Return the [x, y] coordinate for the center point of the cell that contains the specified text.  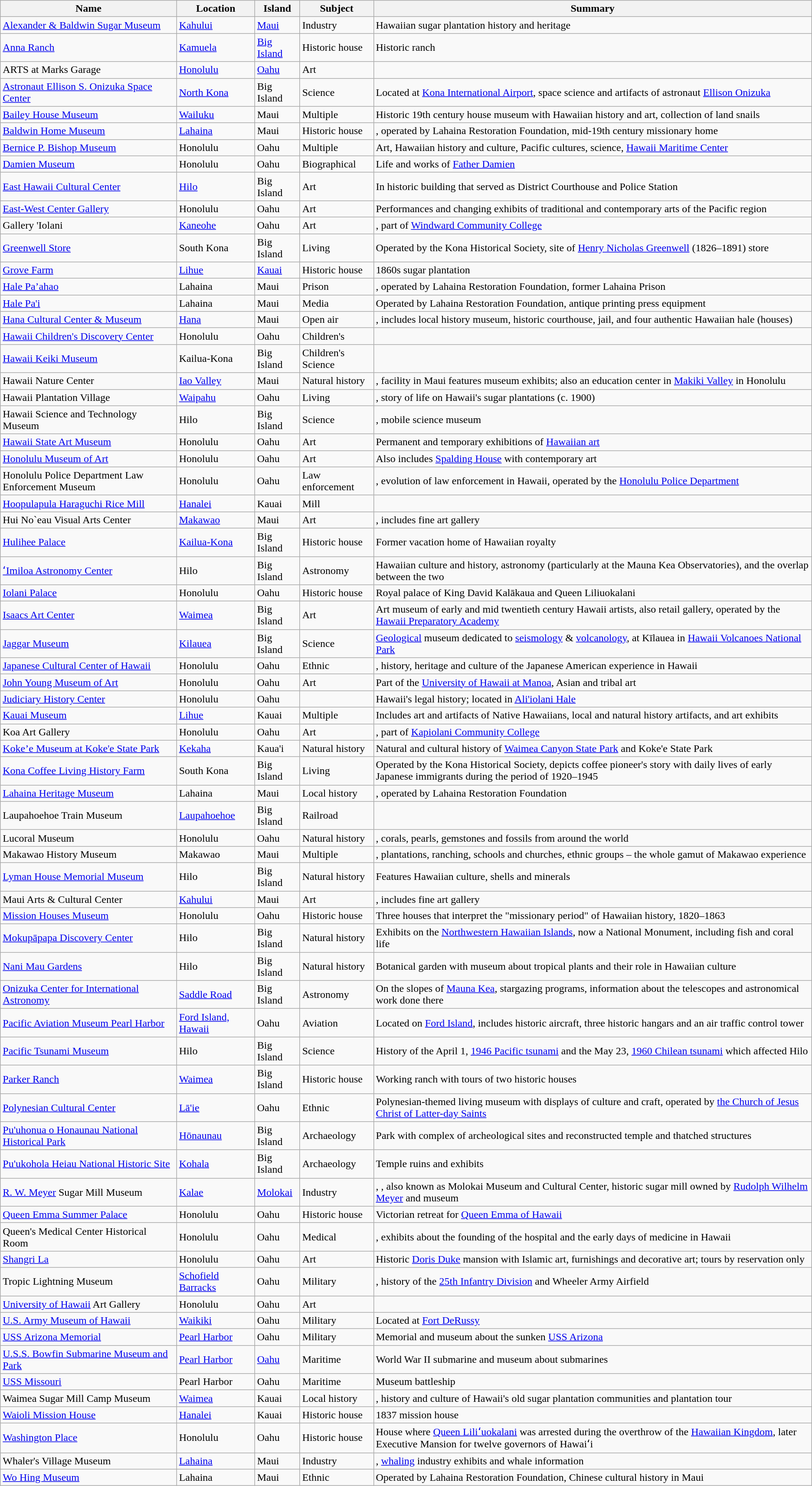
East Hawaii Cultural Center [88, 187]
Shangri La [88, 1259]
Hawaii Plantation Village [88, 397]
Bernice P. Bishop Museum [88, 148]
Royal palace of King David Kalākaua and Queen Liliuokalani [593, 593]
, history and culture of Hawaii's old sugar plantation communities and plantation tour [593, 1398]
Tropic Lightning Museum [88, 1282]
Greenwell Store [88, 247]
Whaler's Village Museum [88, 1461]
Maui Arts & Cultural Center [88, 899]
Natural and cultural history of Waimea Canyon State Park and Koke'e State Park [593, 748]
Hana [216, 320]
Lucoral Museum [88, 838]
Astronaut Ellison S. Onizuka Space Center [88, 92]
Japanese Cultural Center of Hawaii [88, 666]
Name [88, 9]
Isaacs Art Center [88, 615]
Performances and changing exhibits of traditional and contemporary arts of the Pacific region [593, 209]
Iolani Palace [88, 593]
Pu'uhonua o Honaunau National Historical Park [88, 1136]
USS Arizona Memorial [88, 1337]
House where Queen Liliʻuokalani was arrested during the overthrow of the Hawaiian Kingdom, later Executive Mansion for twelve governors of Hawaiʻi [593, 1438]
Bailey House Museum [88, 115]
Lahaina Heritage Museum [88, 793]
1837 mission house [593, 1415]
Park with complex of archeological sites and reconstructed temple and thatched structures [593, 1136]
Hawaii's legal history; located in Ali'iolani Hale [593, 699]
Grove Farm [88, 270]
Includes art and artifacts of Native Hawaiians, local and natural history artifacts, and art exhibits [593, 715]
Kona Coffee Living History Farm [88, 771]
East-West Center Gallery [88, 209]
, operated by Lahaina Restoration Foundation, former Lahaina Prison [593, 287]
Hawaiian sugar plantation history and heritage [593, 25]
Historic ranch [593, 48]
Pu'ukohola Heiau National Historic Site [88, 1164]
Kohala [216, 1164]
Historic 19th century house museum with Hawaiian history and art, collection of land snails [593, 115]
Alexander & Baldwin Sugar Museum [88, 25]
Queen Emma Summer Palace [88, 1214]
Exhibits on the Northwestern Hawaiian Islands, now a National Monument, including fish and coral life [593, 938]
Hui No`eau Visual Arts Center [88, 520]
Damien Museum [88, 164]
Iao Valley [216, 381]
R. W. Meyer Sugar Mill Museum [88, 1192]
Temple ruins and exhibits [593, 1164]
History of the April 1, 1946 Pacific tsunami and the May 23, 1960 Chilean tsunami which affected Hilo [593, 1051]
Molokai [277, 1192]
, facility in Maui features museum exhibits; also an education center in Makiki Valley in Honolulu [593, 381]
Permanent and temporary exhibitions of Hawaiian art [593, 442]
In historic building that served as District Courthouse and Police Station [593, 187]
Features Hawaiian culture, shells and minerals [593, 876]
Medical [337, 1237]
Wailuku [216, 115]
Polynesian-themed living museum with displays of culture and craft, operated by the Church of Jesus Christ of Latter-day Saints [593, 1107]
Hale Pa'i [88, 303]
Museum battleship [593, 1382]
Polynesian Cultural Center [88, 1107]
, part of Kapiolani Community College [593, 732]
Operated by the Kona Historical Society, depicts coffee pioneer's story with daily lives of early Japanese immigrants during the period of 1920–1945 [593, 771]
Prison [337, 287]
Hōnaunau [216, 1136]
Laupahoehoe Train Museum [88, 816]
Island [277, 9]
Operated by Lahaina Restoration Foundation, antique printing press equipment [593, 303]
, whaling industry exhibits and whale information [593, 1461]
Children's Science [337, 358]
Saddle Road [216, 994]
Waipahu [216, 397]
, operated by Lahaina Restoration Foundation, mid-19th century missionary home [593, 131]
University of Hawaii Art Gallery [88, 1304]
Honolulu Police Department Law Enforcement Museum [88, 481]
Operated by the Kona Historical Society, site of Henry Nicholas Greenwell (1826–1891) store [593, 247]
Located at Kona International Airport, space science and artifacts of astronaut Ellison Onizuka [593, 92]
Location [216, 9]
Washington Place [88, 1438]
Located on Ford Island, includes historic aircraft, three historic hangars and an air traffic control tower [593, 1023]
, , also known as Molokai Museum and Cultural Center, historic sugar mill owned by Rudolph Wilhelm Meyer and museum [593, 1192]
, evolution of law enforcement in Hawaii, operated by the Honolulu Police Department [593, 481]
Hawaii Keiki Museum [88, 358]
Kauai Museum [88, 715]
Law enforcement [337, 481]
On the slopes of Mauna Kea, stargazing programs, information about the telescopes and astronomical work done there [593, 994]
Honolulu Museum of Art [88, 459]
Makawao History Museum [88, 854]
, mobile science museum [593, 420]
Gallery 'Iolani [88, 225]
Hoopulapula Haraguchi Rice Mill [88, 503]
Open air [337, 320]
, operated by Lahaina Restoration Foundation [593, 793]
, history, heritage and culture of the Japanese American experience in Hawaii [593, 666]
Koa Art Gallery [88, 732]
U.S.S. Bowfin Submarine Museum and Park [88, 1360]
Summary [593, 9]
Also includes Spalding House with contemporary art [593, 459]
Baldwin Home Museum [88, 131]
Subject [337, 9]
Pacific Aviation Museum Pearl Harbor [88, 1023]
Located at Fort DeRussy [593, 1321]
Schofield Barracks [216, 1282]
Kaua'i [277, 748]
Railroad [337, 816]
, story of life on Hawaii's sugar plantations (c. 1900) [593, 397]
ʻImiloa Astronomy Center [88, 570]
Hana Cultural Center & Museum [88, 320]
Hawaii State Art Museum [88, 442]
Biographical [337, 164]
Memorial and museum about the sunken USS Arizona [593, 1337]
Parker Ranch [88, 1079]
Waikiki [216, 1321]
Kilauea [216, 644]
Anna Ranch [88, 48]
Hale Pa’ahao [88, 287]
Lā'ie [216, 1107]
, exhibits about the founding of the hospital and the early days of medicine in Hawaii [593, 1237]
Historic Doris Duke mansion with Islamic art, furnishings and decorative art; tours by reservation only [593, 1259]
North Kona [216, 92]
Media [337, 303]
Pacific Tsunami Museum [88, 1051]
Hulihee Palace [88, 542]
USS Missouri [88, 1382]
Geological museum dedicated to seismology & volcanology, at Kīlauea in Hawaii Volcanoes National Park [593, 644]
Waioli Mission House [88, 1415]
World War II submarine and museum about submarines [593, 1360]
Queen's Medical Center Historical Room [88, 1237]
Kalae [216, 1192]
Hawaii Science and Technology Museum [88, 420]
Judiciary History Center [88, 699]
Aviation [337, 1023]
, plantations, ranching, schools and churches, ethnic groups – the whole gamut of Makawao experience [593, 854]
Three houses that interpret the "missionary period" of Hawaiian history, 1820–1863 [593, 916]
Mission Houses Museum [88, 916]
Onizuka Center for International Astronomy [88, 994]
, includes local history museum, historic courthouse, jail, and four authentic Hawaiian hale (houses) [593, 320]
Victorian retreat for Queen Emma of Hawaii [593, 1214]
Wo Hing Museum [88, 1477]
Kekaha [216, 748]
Mill [337, 503]
Waimea Sugar Mill Camp Museum [88, 1398]
Jaggar Museum [88, 644]
Kamuela [216, 48]
Art museum of early and mid twentieth century Hawaii artists, also retail gallery, operated by the Hawaii Preparatory Academy [593, 615]
Botanical garden with museum about tropical plants and their role in Hawaiian culture [593, 967]
U.S. Army Museum of Hawaii [88, 1321]
Koke’e Museum at Koke'e State Park [88, 748]
Nani Mau Gardens [88, 967]
Laupahoehoe [216, 816]
Hawaii Children's Discovery Center [88, 336]
Lyman House Memorial Museum [88, 876]
Art, Hawaiian history and culture, Pacific cultures, science, Hawaii Maritime Center [593, 148]
Hawaii Nature Center [88, 381]
, corals, pearls, gemstones and fossils from around the world [593, 838]
Kaneohe [216, 225]
, history of the 25th Infantry Division and Wheeler Army Airfield [593, 1282]
, part of Windward Community College [593, 225]
Operated by Lahaina Restoration Foundation, Chinese cultural history in Maui [593, 1477]
Former vacation home of Hawaiian royalty [593, 542]
Children's [337, 336]
Working ranch with tours of two historic houses [593, 1079]
Ford Island, Hawaii [216, 1023]
ARTS at Marks Garage [88, 70]
Part of the University of Hawaii at Manoa, Asian and tribal art [593, 682]
1860s sugar plantation [593, 270]
John Young Museum of Art [88, 682]
Hawaiian culture and history, astronomy (particularly at the Mauna Kea Observatories), and the overlap between the two [593, 570]
Mokupāpapa Discovery Center [88, 938]
Life and works of Father Damien [593, 164]
